Search for the cell housing the specified text and yield its (X, Y) center coordinate. 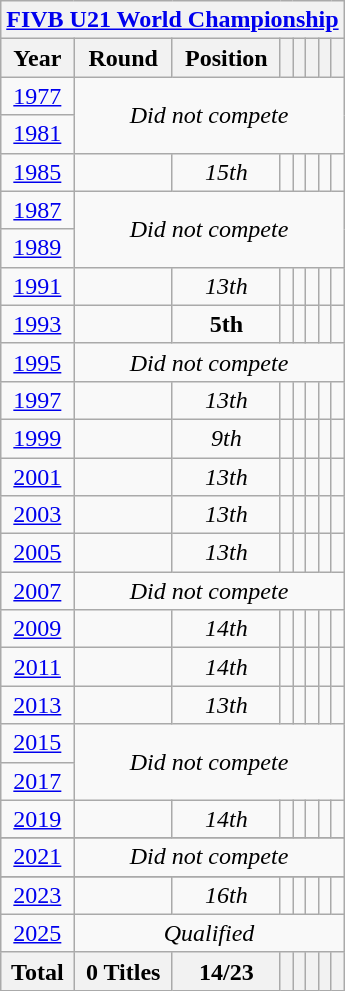
Year (38, 58)
5th (226, 324)
1997 (38, 400)
1989 (38, 248)
1977 (38, 96)
2017 (38, 781)
2007 (38, 591)
9th (226, 438)
1985 (38, 172)
2025 (38, 933)
2023 (38, 895)
2011 (38, 667)
2013 (38, 705)
2005 (38, 553)
1981 (38, 134)
Position (226, 58)
15th (226, 172)
2015 (38, 743)
2019 (38, 819)
14/23 (226, 971)
2009 (38, 629)
1999 (38, 438)
0 Titles (123, 971)
1991 (38, 286)
2003 (38, 515)
FIVB U21 World Championship (172, 20)
16th (226, 895)
Round (123, 58)
Qualified (209, 933)
1995 (38, 362)
1993 (38, 324)
2001 (38, 477)
Total (38, 971)
1987 (38, 210)
2021 (38, 857)
